Return [x, y] of the center of cell containing provided text 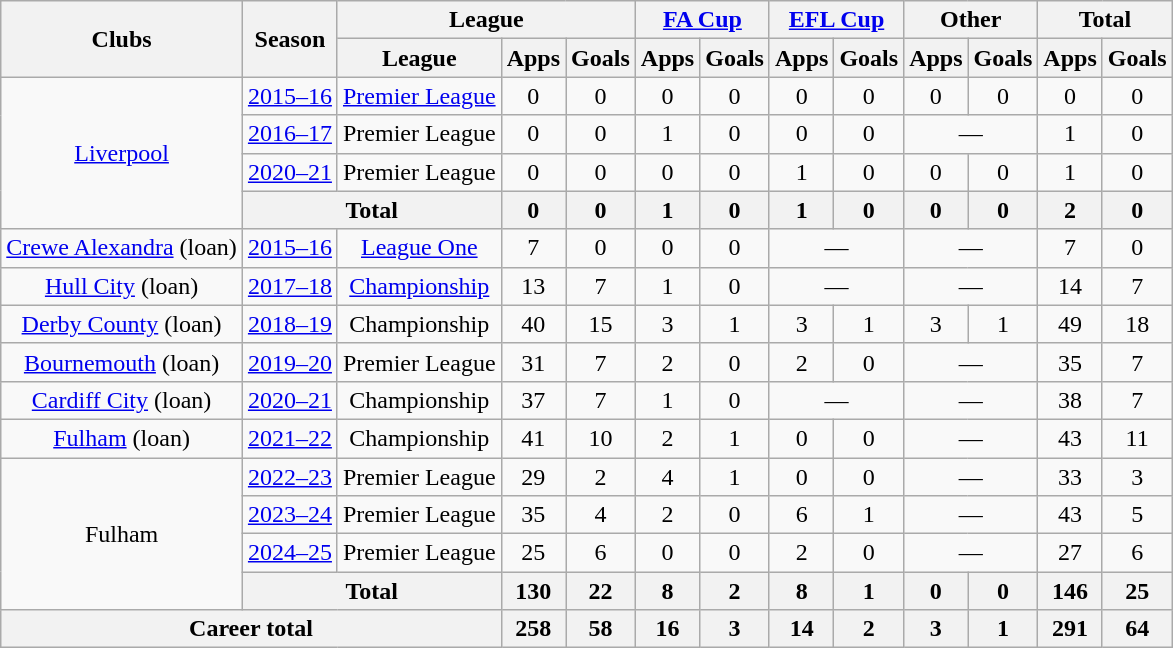
49 [1070, 324]
Fulham [122, 534]
EFL Cup [836, 20]
Clubs [122, 39]
2024–25 [290, 553]
League One [419, 248]
64 [1137, 629]
FA Cup [702, 20]
58 [601, 629]
38 [1070, 400]
258 [533, 629]
2017–18 [290, 286]
130 [533, 591]
27 [1070, 553]
10 [601, 438]
2018–19 [290, 324]
16 [667, 629]
291 [1070, 629]
Crewe Alexandra (loan) [122, 248]
22 [601, 591]
2021–22 [290, 438]
41 [533, 438]
Other [971, 20]
31 [533, 362]
5 [1137, 515]
146 [1070, 591]
37 [533, 400]
Cardiff City (loan) [122, 400]
Derby County (loan) [122, 324]
40 [533, 324]
2016–17 [290, 134]
Bournemouth (loan) [122, 362]
11 [1137, 438]
Season [290, 39]
15 [601, 324]
Liverpool [122, 153]
18 [1137, 324]
13 [533, 286]
29 [533, 477]
2023–24 [290, 515]
33 [1070, 477]
Hull City (loan) [122, 286]
2022–23 [290, 477]
Career total [251, 629]
2019–20 [290, 362]
Fulham (loan) [122, 438]
